For the text-containing cell, return its midpoint in (X, Y) coordinate format. 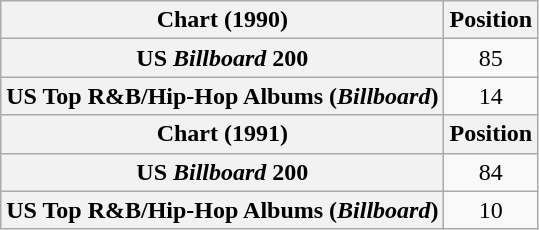
85 (491, 58)
Chart (1990) (222, 20)
84 (491, 172)
10 (491, 210)
Chart (1991) (222, 134)
14 (491, 96)
